Return (x, y) of the center of cell containing provided text 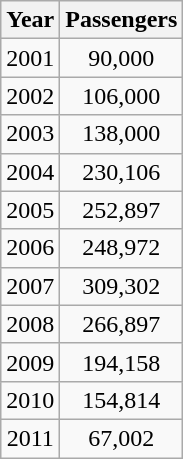
90,000 (122, 58)
138,000 (122, 134)
2010 (30, 400)
2004 (30, 172)
230,106 (122, 172)
2001 (30, 58)
266,897 (122, 324)
Passengers (122, 20)
67,002 (122, 438)
2005 (30, 210)
309,302 (122, 286)
2007 (30, 286)
252,897 (122, 210)
106,000 (122, 96)
2008 (30, 324)
Year (30, 20)
2003 (30, 134)
248,972 (122, 248)
2011 (30, 438)
154,814 (122, 400)
2002 (30, 96)
2006 (30, 248)
2009 (30, 362)
194,158 (122, 362)
